Extract the (x, y) coordinate from the center of the cell holding the provided text.  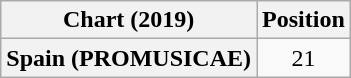
Spain (PROMUSICAE) (129, 58)
Chart (2019) (129, 20)
Position (304, 20)
21 (304, 58)
